Output the (x, y) coordinate of the center of the cell containing the given text.  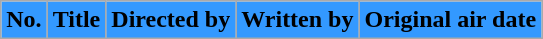
Original air date (450, 20)
Title (76, 20)
Directed by (171, 20)
Written by (298, 20)
No. (24, 20)
